Search for the cell housing the specified text and yield its (X, Y) center coordinate. 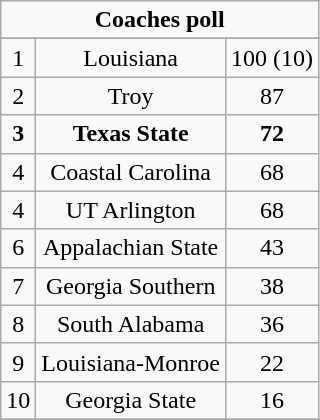
Louisiana (131, 58)
Coastal Carolina (131, 172)
Georgia State (131, 400)
10 (18, 400)
Louisiana-Monroe (131, 362)
Appalachian State (131, 248)
Texas State (131, 134)
22 (272, 362)
2 (18, 96)
UT Arlington (131, 210)
3 (18, 134)
6 (18, 248)
7 (18, 286)
Coaches poll (160, 20)
South Alabama (131, 324)
87 (272, 96)
100 (10) (272, 58)
38 (272, 286)
Troy (131, 96)
1 (18, 58)
72 (272, 134)
43 (272, 248)
9 (18, 362)
8 (18, 324)
16 (272, 400)
Georgia Southern (131, 286)
36 (272, 324)
